Scan for the cell matching the given text and deliver its [x, y] coordinate at center. 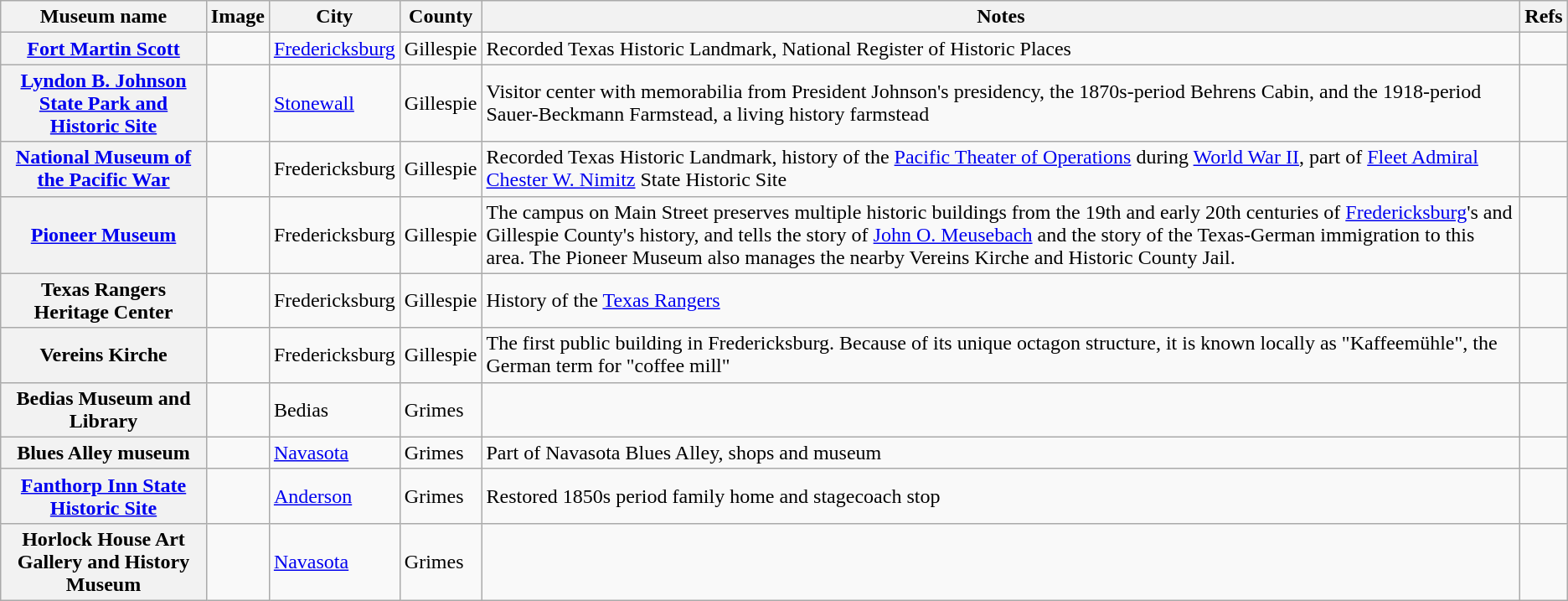
Fort Martin Scott [104, 49]
Pioneer Museum [104, 235]
Bedias [334, 409]
Stonewall [334, 103]
Refs [1544, 17]
Image [238, 17]
Part of Navasota Blues Alley, shops and museum [1001, 453]
Texas Rangers Heritage Center [104, 300]
Fanthorp Inn State Historic Site [104, 496]
Bedias Museum and Library [104, 409]
Anderson [334, 496]
History of the Texas Rangers [1001, 300]
County [441, 17]
Museum name [104, 17]
Lyndon B. Johnson State Park and Historic Site [104, 103]
City [334, 17]
Vereins Kirche [104, 355]
Recorded Texas Historic Landmark, National Register of Historic Places [1001, 49]
Horlock House Art Gallery and History Museum [104, 562]
Blues Alley museum [104, 453]
Notes [1001, 17]
National Museum of the Pacific War [104, 169]
Restored 1850s period family home and stagecoach stop [1001, 496]
